Output the (x, y) coordinate of the center of the cell containing the given text.  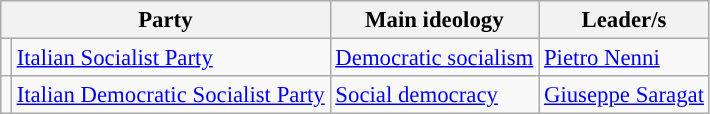
Pietro Nenni (624, 58)
Italian Democratic Socialist Party (170, 95)
Giuseppe Saragat (624, 95)
Social democracy (434, 95)
Democratic socialism (434, 58)
Party (166, 20)
Leader/s (624, 20)
Italian Socialist Party (170, 58)
Main ideology (434, 20)
